Provide the [x, y] coordinate of the cell's center where the given text is located.  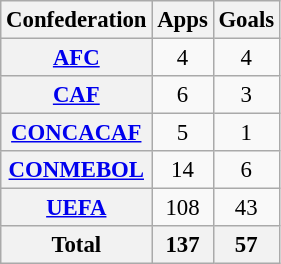
14 [182, 170]
AFC [76, 58]
UEFA [76, 208]
137 [182, 245]
Total [76, 245]
Apps [182, 20]
5 [182, 133]
CONCACAF [76, 133]
CAF [76, 95]
108 [182, 208]
Goals [246, 20]
CONMEBOL [76, 170]
3 [246, 95]
1 [246, 133]
43 [246, 208]
Confederation [76, 20]
57 [246, 245]
